Identify which cell holds the provided text, then report its (x, y) central coordinate. 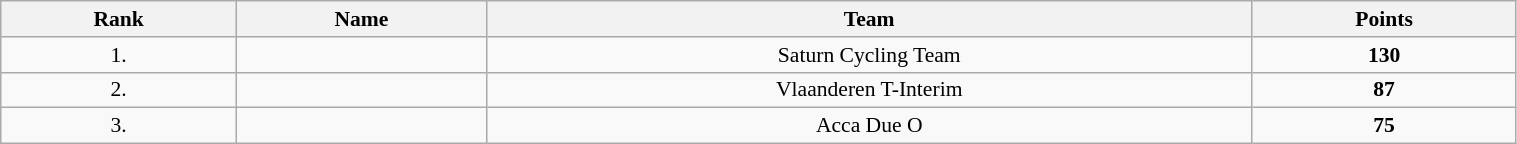
1. (119, 55)
87 (1384, 90)
75 (1384, 126)
Rank (119, 19)
2. (119, 90)
Acca Due O (869, 126)
Points (1384, 19)
Name (362, 19)
3. (119, 126)
Saturn Cycling Team (869, 55)
Team (869, 19)
Vlaanderen T-Interim (869, 90)
130 (1384, 55)
